Locate the cell with the specified text and output its [x, y] center coordinate. 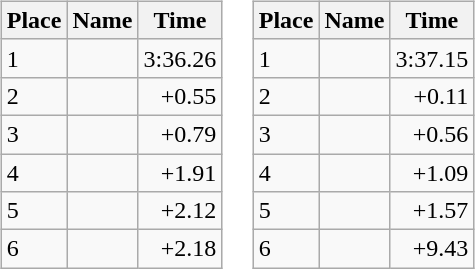
3:36.26 [180, 58]
+9.43 [432, 249]
+1.91 [180, 173]
+0.79 [180, 134]
3:37.15 [432, 58]
+0.56 [432, 134]
+1.57 [432, 211]
+2.18 [180, 249]
+1.09 [432, 173]
+2.12 [180, 211]
+0.11 [432, 96]
+0.55 [180, 96]
